Find where the given text appears and provide that cell's center as [x, y] coordinate. 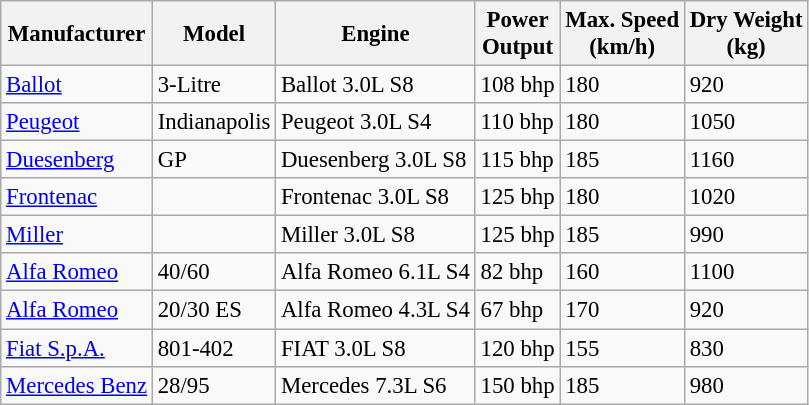
990 [746, 235]
Duesenberg [77, 160]
Frontenac [77, 197]
1020 [746, 197]
1050 [746, 122]
110 bhp [518, 122]
Max. Speed (km/h) [622, 34]
FIAT 3.0L S8 [376, 348]
150 bhp [518, 385]
980 [746, 385]
20/30 ES [214, 310]
Peugeot [77, 122]
Ballot [77, 85]
Mercedes Benz [77, 385]
1160 [746, 160]
Duesenberg 3.0L S8 [376, 160]
115 bhp [518, 160]
155 [622, 348]
801-402 [214, 348]
Manufacturer [77, 34]
Mercedes 7.3L S6 [376, 385]
Miller [77, 235]
Indianapolis [214, 122]
PowerOutput [518, 34]
82 bhp [518, 273]
Model [214, 34]
830 [746, 348]
170 [622, 310]
Dry Weight (kg) [746, 34]
Alfa Romeo 6.1L S4 [376, 273]
GP [214, 160]
67 bhp [518, 310]
40/60 [214, 273]
Alfa Romeo 4.3L S4 [376, 310]
Fiat S.p.A. [77, 348]
Engine [376, 34]
120 bhp [518, 348]
108 bhp [518, 85]
Frontenac 3.0L S8 [376, 197]
28/95 [214, 385]
160 [622, 273]
1100 [746, 273]
3-Litre [214, 85]
Miller 3.0L S8 [376, 235]
Peugeot 3.0L S4 [376, 122]
Ballot 3.0L S8 [376, 85]
